Find where the given text appears and provide that cell's center as (x, y) coordinate. 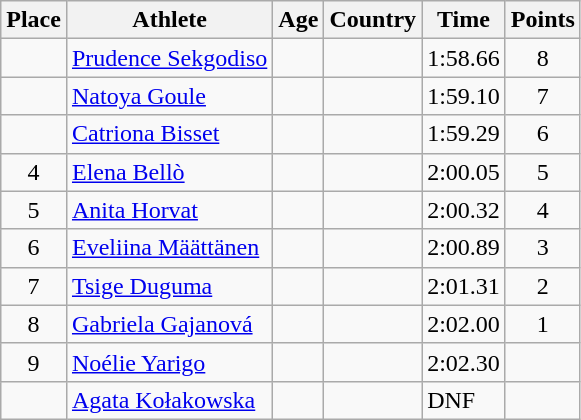
1:58.66 (464, 58)
Tsige Duguma (169, 286)
Natoya Goule (169, 96)
Anita Horvat (169, 210)
2:02.00 (464, 324)
DNF (464, 400)
Prudence Sekgodiso (169, 58)
9 (34, 362)
3 (542, 248)
Points (542, 20)
1 (542, 324)
Eveliina Määttänen (169, 248)
2:02.30 (464, 362)
1:59.29 (464, 134)
Age (298, 20)
2:01.31 (464, 286)
Noélie Yarigo (169, 362)
2:00.05 (464, 172)
Elena Bellò (169, 172)
Catriona Bisset (169, 134)
2:00.89 (464, 248)
Agata Kołakowska (169, 400)
2 (542, 286)
Athlete (169, 20)
Place (34, 20)
Gabriela Gajanová (169, 324)
1:59.10 (464, 96)
Country (373, 20)
2:00.32 (464, 210)
Time (464, 20)
